Capture the cell that displays the provided text and extract its (x, y) central coordinate. 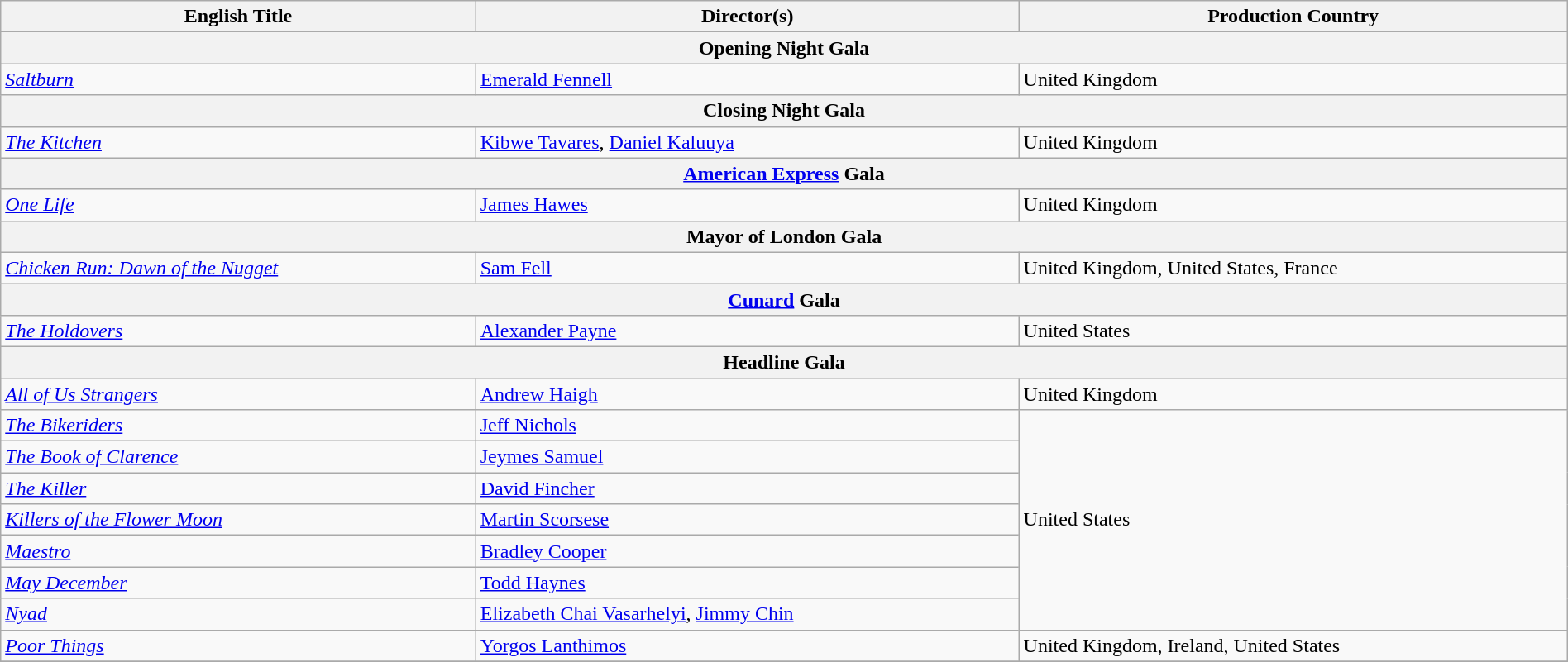
English Title (238, 17)
Closing Night Gala (784, 111)
Nyad (238, 614)
The Killer (238, 488)
United Kingdom, United States, France (1293, 268)
Mayor of London Gala (784, 236)
Yorgos Lanthimos (748, 645)
Jeff Nichols (748, 426)
Jeymes Samuel (748, 457)
Todd Haynes (748, 583)
Alexander Payne (748, 331)
Elizabeth Chai Vasarhelyi, Jimmy Chin (748, 614)
James Hawes (748, 205)
The Holdovers (238, 331)
Chicken Run: Dawn of the Nugget (238, 268)
Maestro (238, 551)
May December (238, 583)
United Kingdom, Ireland, United States (1293, 645)
The Book of Clarence (238, 457)
All of Us Strangers (238, 394)
Poor Things (238, 645)
Andrew Haigh (748, 394)
Killers of the Flower Moon (238, 520)
The Kitchen (238, 142)
Sam Fell (748, 268)
Opening Night Gala (784, 48)
Emerald Fennell (748, 79)
American Express Gala (784, 174)
Production Country (1293, 17)
Martin Scorsese (748, 520)
The Bikeriders (238, 426)
Kibwe Tavares, Daniel Kaluuya (748, 142)
Saltburn (238, 79)
Director(s) (748, 17)
One Life (238, 205)
Bradley Cooper (748, 551)
Cunard Gala (784, 299)
Headline Gala (784, 362)
David Fincher (748, 488)
